Pinpoint the cell where the given text exists, returning its (X, Y) midpoint coordinate. 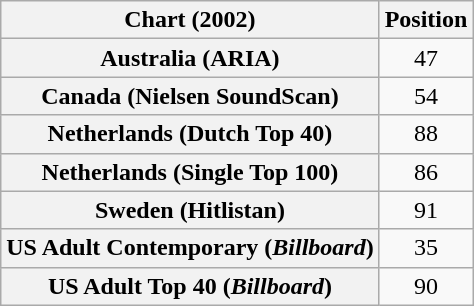
Netherlands (Single Top 100) (190, 172)
86 (426, 172)
91 (426, 210)
Chart (2002) (190, 20)
Australia (ARIA) (190, 58)
Position (426, 20)
54 (426, 96)
35 (426, 248)
Sweden (Hitlistan) (190, 210)
47 (426, 58)
US Adult Contemporary (Billboard) (190, 248)
90 (426, 286)
US Adult Top 40 (Billboard) (190, 286)
88 (426, 134)
Canada (Nielsen SoundScan) (190, 96)
Netherlands (Dutch Top 40) (190, 134)
